Extract the [x, y] coordinate from the center of the cell holding the provided text.  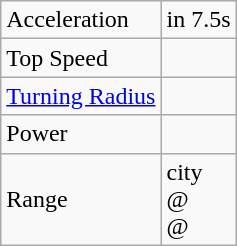
city @ @ [198, 199]
in 7.5s [198, 20]
Range [81, 199]
Power [81, 134]
Turning Radius [81, 96]
Top Speed [81, 58]
Acceleration [81, 20]
